Scan for the cell matching the given text and deliver its [X, Y] coordinate at center. 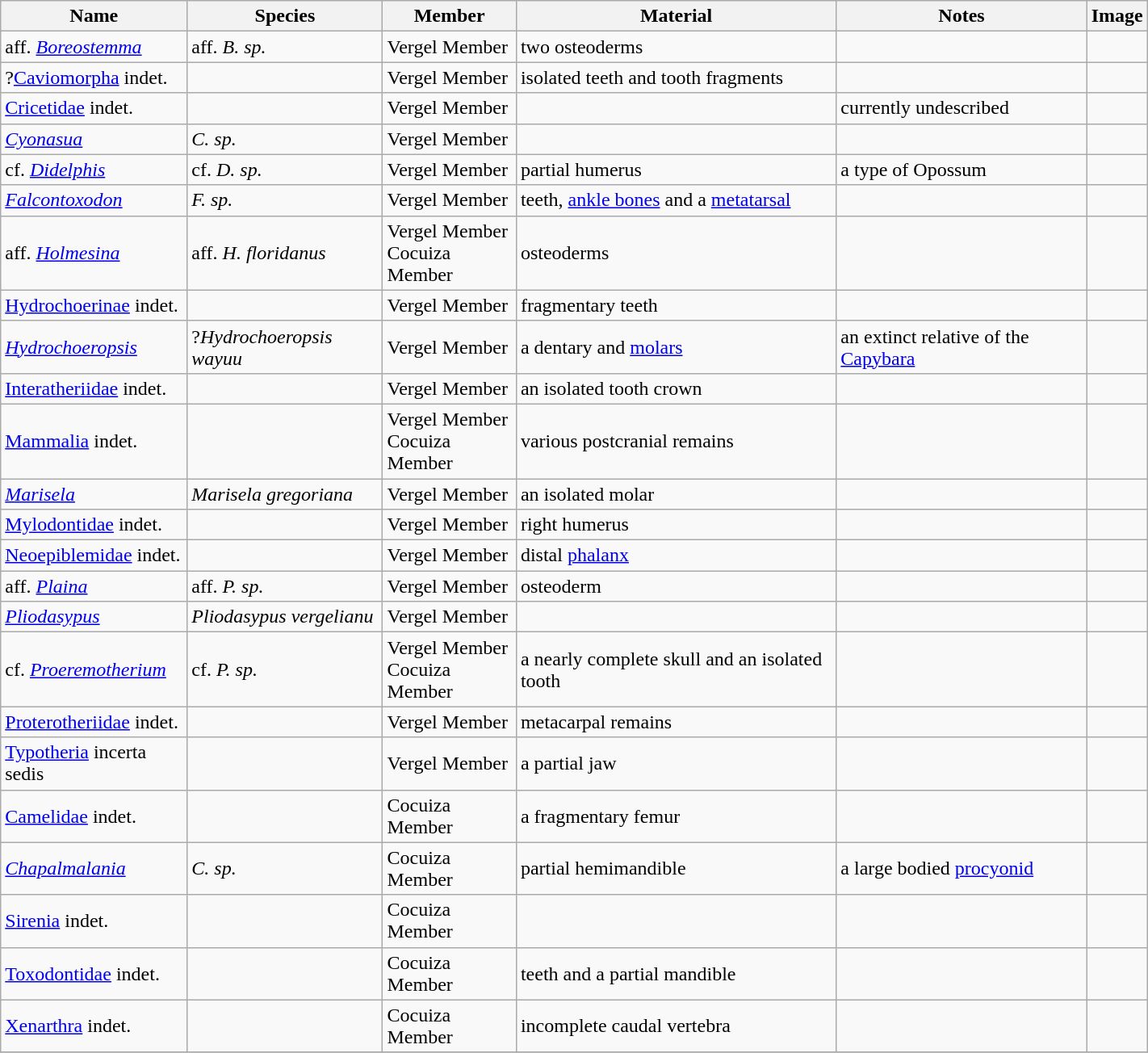
right humerus [676, 525]
cf. Proeremotherium [94, 669]
aff. H. floridanus [285, 253]
Mylodontidae indet. [94, 525]
Camelidae indet. [94, 816]
osteoderms [676, 253]
teeth and a partial mandible [676, 974]
two osteoderms [676, 47]
a nearly complete skull and an isolated tooth [676, 669]
Falcontoxodon [94, 200]
an isolated tooth crown [676, 388]
incomplete caudal vertebra [676, 1026]
cf. D. sp. [285, 170]
a type of Opossum [962, 170]
aff. Boreostemma [94, 47]
a large bodied procyonid [962, 869]
cf. P. sp. [285, 669]
teeth, ankle bones and a metatarsal [676, 200]
fragmentary teeth [676, 305]
aff. Plaina [94, 586]
a fragmentary femur [676, 816]
Hydrochoeropsis [94, 347]
various postcranial remains [676, 441]
Proterotheriidae indet. [94, 722]
aff. Holmesina [94, 253]
distal phalanx [676, 556]
an isolated molar [676, 493]
Material [676, 16]
a partial jaw [676, 764]
Mammalia indet. [94, 441]
Interatheriidae indet. [94, 388]
aff. P. sp. [285, 586]
Member [449, 16]
osteoderm [676, 586]
an extinct relative of the Capybara [962, 347]
currently undescribed [962, 108]
Notes [962, 16]
Toxodontidae indet. [94, 974]
metacarpal remains [676, 722]
Chapalmalania [94, 869]
cf. Didelphis [94, 170]
Cyonasua [94, 139]
Sirenia indet. [94, 921]
Cricetidae indet. [94, 108]
Marisela gregoriana [285, 493]
isolated teeth and tooth fragments [676, 78]
a dentary and molars [676, 347]
?Hydrochoeropsis wayuu [285, 347]
Marisela [94, 493]
?Caviomorpha indet. [94, 78]
Pliodasypus vergelianu [285, 617]
Pliodasypus [94, 617]
aff. B. sp. [285, 47]
Hydrochoerinae indet. [94, 305]
Name [94, 16]
Neoepiblemidae indet. [94, 556]
Species [285, 16]
partial humerus [676, 170]
partial hemimandible [676, 869]
Image [1117, 16]
Typotheria incerta sedis [94, 764]
Xenarthra indet. [94, 1026]
F. sp. [285, 200]
